Scan for the cell matching the given text and deliver its [x, y] coordinate at center. 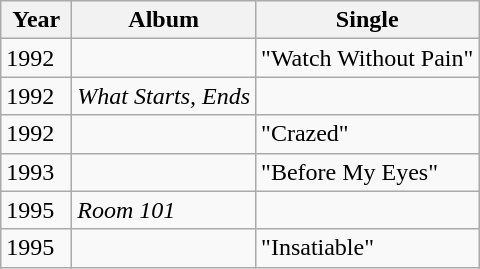
Year [36, 20]
"Insatiable" [368, 248]
"Watch Without Pain" [368, 58]
What Starts, Ends [164, 96]
1993 [36, 172]
Room 101 [164, 210]
"Before My Eyes" [368, 172]
Single [368, 20]
Album [164, 20]
"Crazed" [368, 134]
